Determine the [x, y] coordinate at the center of the cell enclosing the given text.  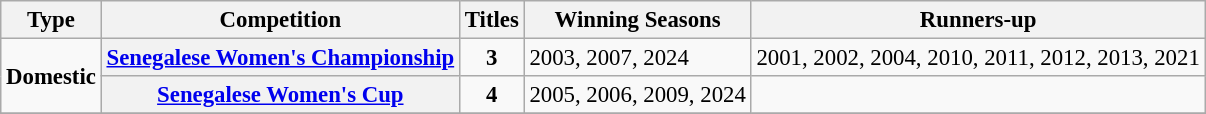
4 [492, 95]
Senegalese Women's Championship [280, 58]
2003, 2007, 2024 [638, 58]
3 [492, 58]
Domestic [51, 76]
Titles [492, 20]
Winning Seasons [638, 20]
Type [51, 20]
2005, 2006, 2009, 2024 [638, 95]
Senegalese Women's Cup [280, 95]
2001, 2002, 2004, 2010, 2011, 2012, 2013, 2021 [978, 58]
Runners-up [978, 20]
Competition [280, 20]
